Determine the (X, Y) coordinate at the center of the cell enclosing the given text.  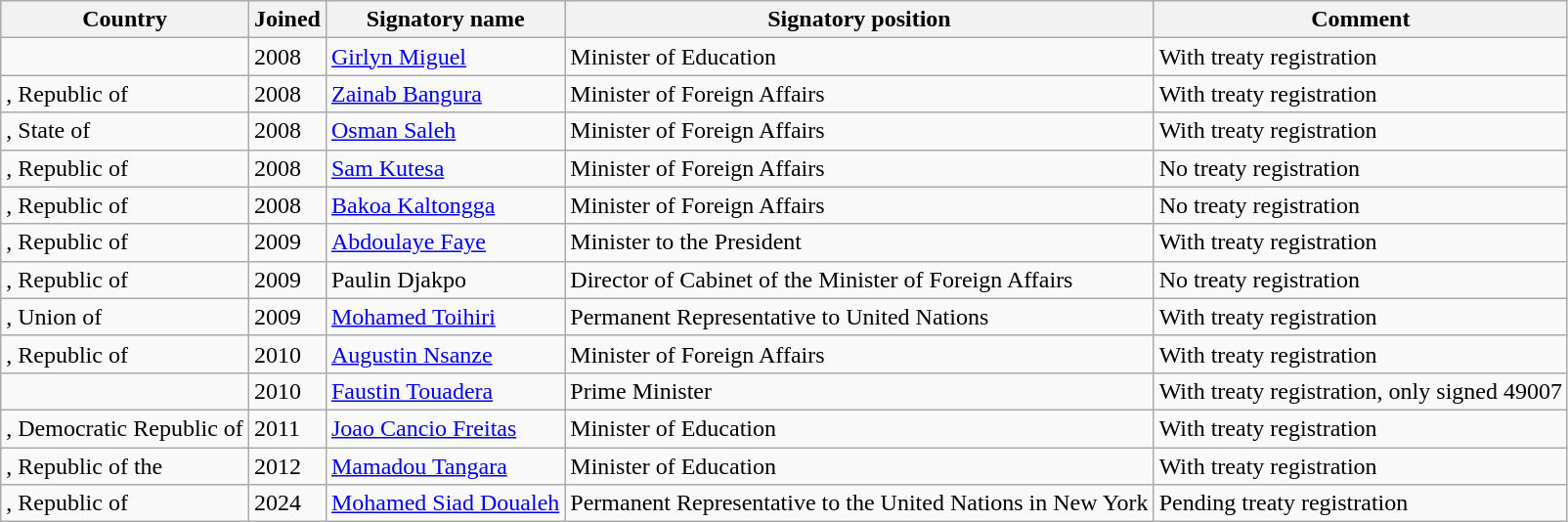
Osman Saleh (445, 131)
2024 (287, 503)
2012 (287, 466)
2011 (287, 428)
Permanent Representative to United Nations (859, 317)
Sam Kutesa (445, 168)
Pending treaty registration (1361, 503)
, Union of (125, 317)
Comment (1361, 20)
Joao Cancio Freitas (445, 428)
Paulin Djakpo (445, 280)
Girlyn Miguel (445, 57)
Faustin Touadera (445, 391)
With treaty registration, only signed 49007 (1361, 391)
Bakoa Kaltongga (445, 205)
Zainab Bangura (445, 94)
, State of (125, 131)
Signatory position (859, 20)
Augustin Nsanze (445, 354)
Signatory name (445, 20)
Mohamed Siad Doualeh (445, 503)
Prime Minister (859, 391)
, Democratic Republic of (125, 428)
Abdoulaye Faye (445, 242)
Director of Cabinet of the Minister of Foreign Affairs (859, 280)
Mamadou Tangara (445, 466)
Minister to the President (859, 242)
Permanent Representative to the United Nations in New York (859, 503)
, Republic of the (125, 466)
Joined (287, 20)
Country (125, 20)
Mohamed Toihiri (445, 317)
